Detect which cell encompasses the target text, then output its (X, Y) center coordinate. 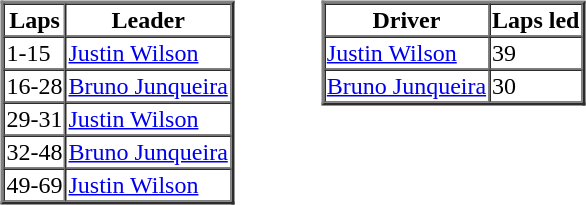
1-15 (35, 52)
16-28 (35, 86)
Laps led (536, 20)
49-69 (35, 184)
29-31 (35, 118)
39 (536, 52)
Driver (406, 20)
Leader (148, 20)
32-48 (35, 152)
Laps (35, 20)
30 (536, 86)
